Search for the cell housing the specified text and yield its [X, Y] center coordinate. 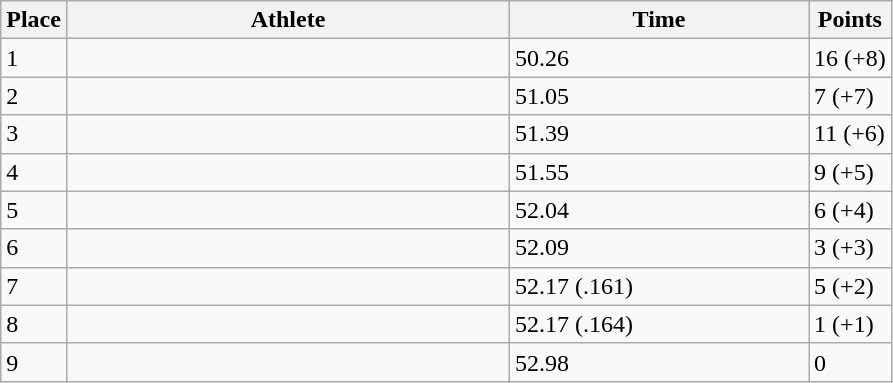
Athlete [288, 20]
50.26 [660, 58]
3 (+3) [850, 248]
0 [850, 362]
Points [850, 20]
1 (+1) [850, 324]
7 (+7) [850, 96]
51.55 [660, 172]
51.05 [660, 96]
52.17 (.161) [660, 286]
52.98 [660, 362]
9 (+5) [850, 172]
8 [34, 324]
6 (+4) [850, 210]
11 (+6) [850, 134]
1 [34, 58]
6 [34, 248]
Place [34, 20]
4 [34, 172]
Time [660, 20]
9 [34, 362]
5 (+2) [850, 286]
2 [34, 96]
5 [34, 210]
52.17 (.164) [660, 324]
16 (+8) [850, 58]
3 [34, 134]
52.09 [660, 248]
7 [34, 286]
51.39 [660, 134]
52.04 [660, 210]
